Pinpoint the cell where the given text exists, returning its (X, Y) midpoint coordinate. 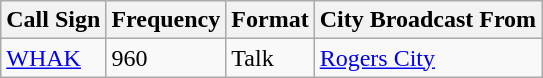
960 (166, 58)
Call Sign (54, 20)
Rogers City (428, 58)
Frequency (166, 20)
City Broadcast From (428, 20)
WHAK (54, 58)
Talk (270, 58)
Format (270, 20)
